Identify which cell holds the provided text, then report its (x, y) central coordinate. 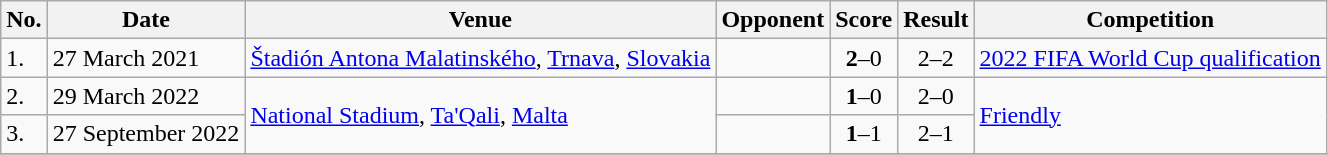
2–2 (936, 58)
National Stadium, Ta'Qali, Malta (480, 115)
1. (24, 58)
Venue (480, 20)
Date (146, 20)
No. (24, 20)
27 September 2022 (146, 134)
1–0 (864, 96)
3. (24, 134)
1–1 (864, 134)
2. (24, 96)
Competition (1150, 20)
29 March 2022 (146, 96)
2–1 (936, 134)
Opponent (773, 20)
Result (936, 20)
Štadión Antona Malatinského, Trnava, Slovakia (480, 58)
Friendly (1150, 115)
2022 FIFA World Cup qualification (1150, 58)
27 March 2021 (146, 58)
Score (864, 20)
